Identify which cell holds the provided text, then report its (X, Y) central coordinate. 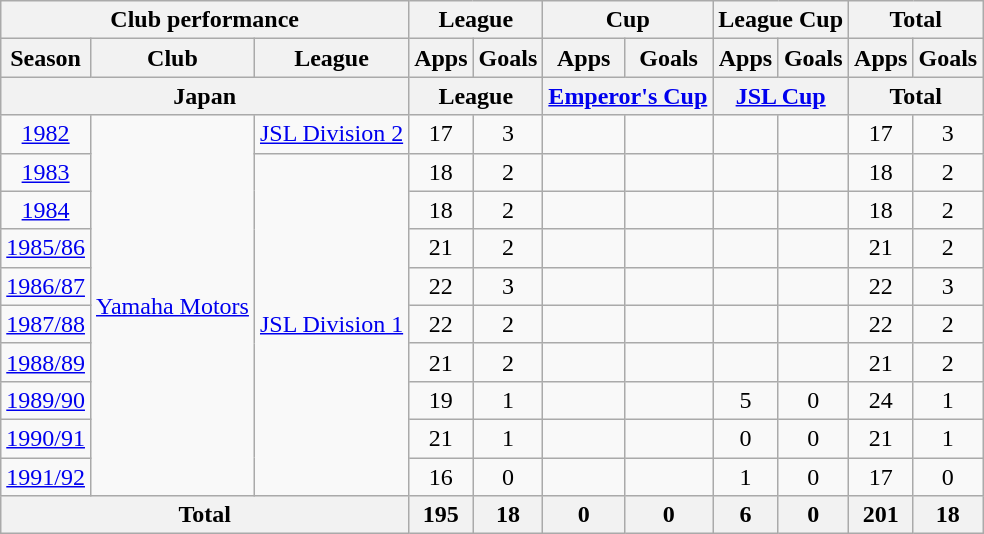
Season (46, 58)
1989/90 (46, 400)
Emperor's Cup (628, 96)
Japan (205, 96)
19 (441, 400)
1986/87 (46, 286)
1983 (46, 172)
1988/89 (46, 362)
1990/91 (46, 438)
201 (881, 515)
1985/86 (46, 248)
JSL Division 1 (331, 324)
Club (172, 58)
JSL Division 2 (331, 134)
League Cup (781, 20)
JSL Cup (781, 96)
24 (881, 400)
5 (746, 400)
1987/88 (46, 324)
Cup (628, 20)
1984 (46, 210)
Yamaha Motors (172, 306)
6 (746, 515)
Club performance (205, 20)
1991/92 (46, 477)
1982 (46, 134)
195 (441, 515)
16 (441, 477)
